Find where the given text appears and provide that cell's center as (x, y) coordinate. 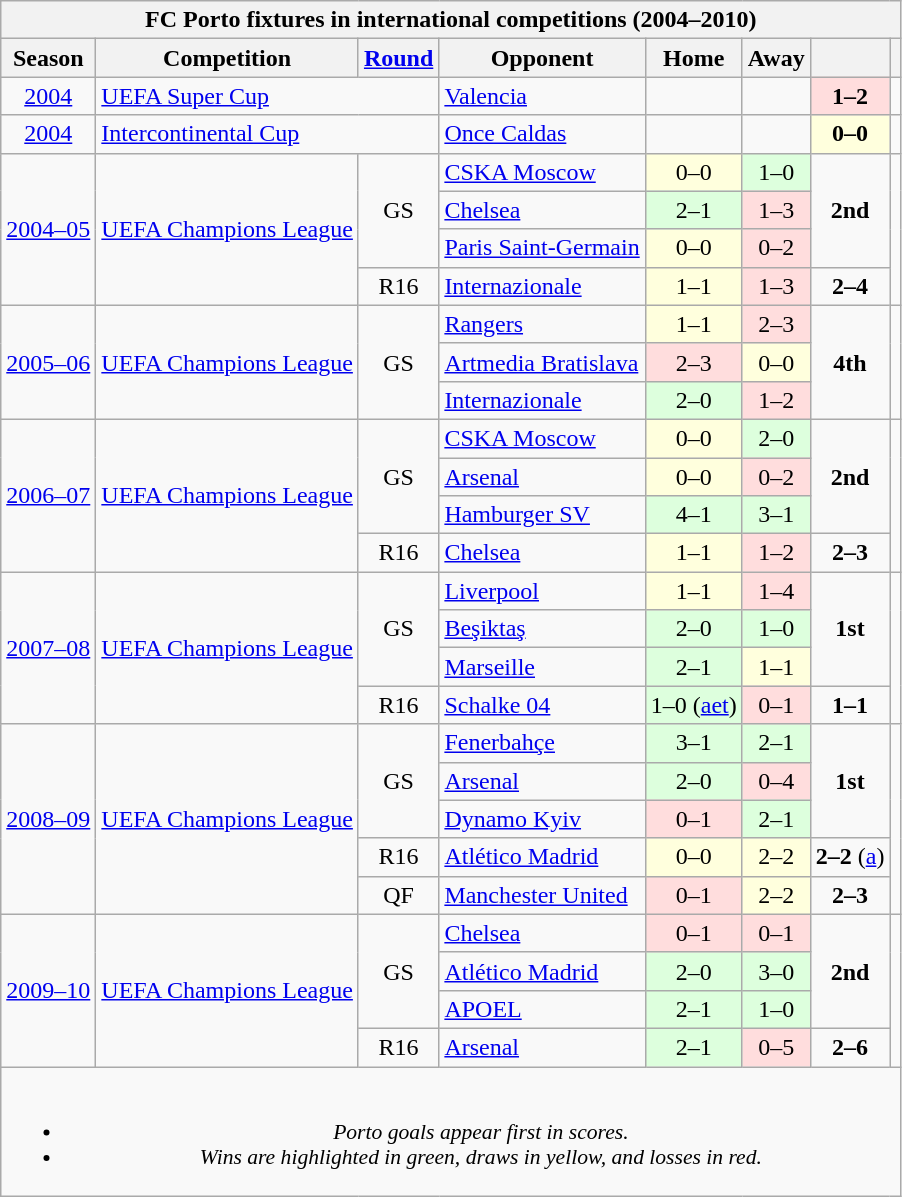
Fenerbahçe (542, 743)
Competition (228, 58)
2006–07 (48, 495)
Round (398, 58)
Dynamo Kyiv (542, 819)
2–2 (a) (850, 857)
Porto goals appear first in scores.Wins are highlighted in green, draws in yellow, and losses in red. (451, 1131)
4th (850, 362)
2005–06 (48, 362)
0–4 (776, 781)
Hamburger SV (542, 515)
Intercontinental Cup (268, 134)
2009–10 (48, 990)
Beşiktaş (542, 629)
FC Porto fixtures in international competitions (2004–2010) (451, 20)
2–4 (850, 286)
Manchester United (542, 895)
Rangers (542, 324)
Season (48, 58)
APOEL (542, 1009)
0–5 (776, 1047)
Liverpool (542, 591)
Paris Saint-Germain (542, 248)
2007–08 (48, 648)
Opponent (542, 58)
QF (398, 895)
UEFA Super Cup (268, 96)
3–0 (776, 971)
2004–05 (48, 229)
Away (776, 58)
2008–09 (48, 819)
Artmedia Bratislava (542, 362)
Valencia (542, 96)
2–6 (850, 1047)
Marseille (542, 667)
1–4 (776, 591)
1–0 (aet) (694, 705)
4–1 (694, 515)
Once Caldas (542, 134)
Home (694, 58)
Schalke 04 (542, 705)
